Find where the given text appears and provide that cell's center as (X, Y) coordinate. 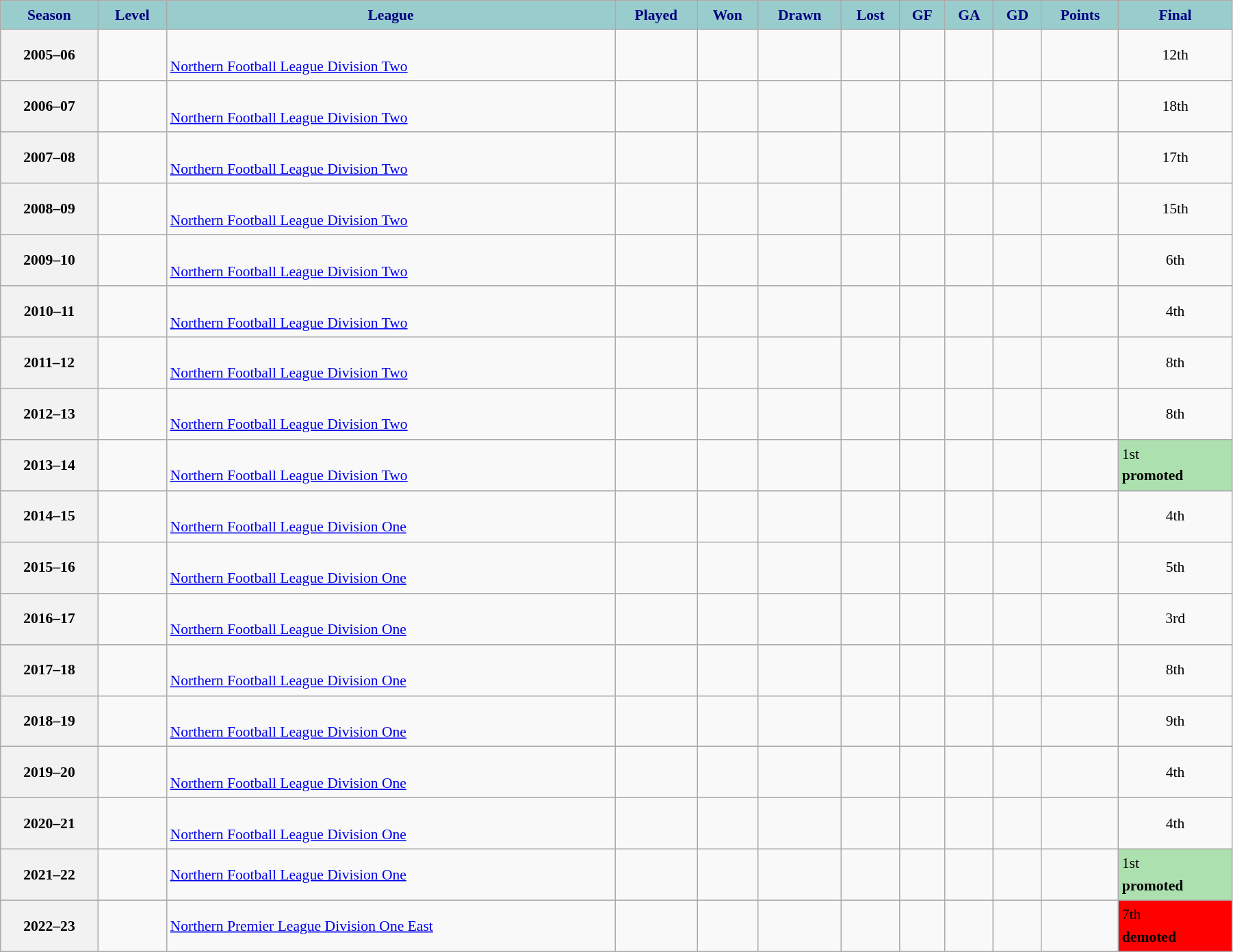
Won (728, 15)
2012–13 (49, 414)
2013–14 (49, 465)
6th (1176, 260)
2021–22 (49, 875)
18th (1176, 107)
5th (1176, 568)
12th (1176, 56)
2008–09 (49, 209)
2020–21 (49, 823)
GD (1018, 15)
2017–18 (49, 670)
2010–11 (49, 312)
GF (922, 15)
2022–23 (49, 926)
Drawn (800, 15)
2009–10 (49, 260)
9th (1176, 721)
7th demoted (1176, 926)
2018–19 (49, 721)
League (391, 15)
2007–08 (49, 157)
2006–07 (49, 107)
Northern Premier League Division One East (391, 926)
Season (49, 15)
2011–12 (49, 362)
2019–20 (49, 773)
17th (1176, 157)
2005–06 (49, 56)
Final (1176, 15)
2015–16 (49, 568)
3rd (1176, 620)
Lost (870, 15)
2014–15 (49, 517)
Points (1080, 15)
Played (656, 15)
15th (1176, 209)
Level (132, 15)
GA (969, 15)
2016–17 (49, 620)
